Search for the cell housing the specified text and yield its [x, y] center coordinate. 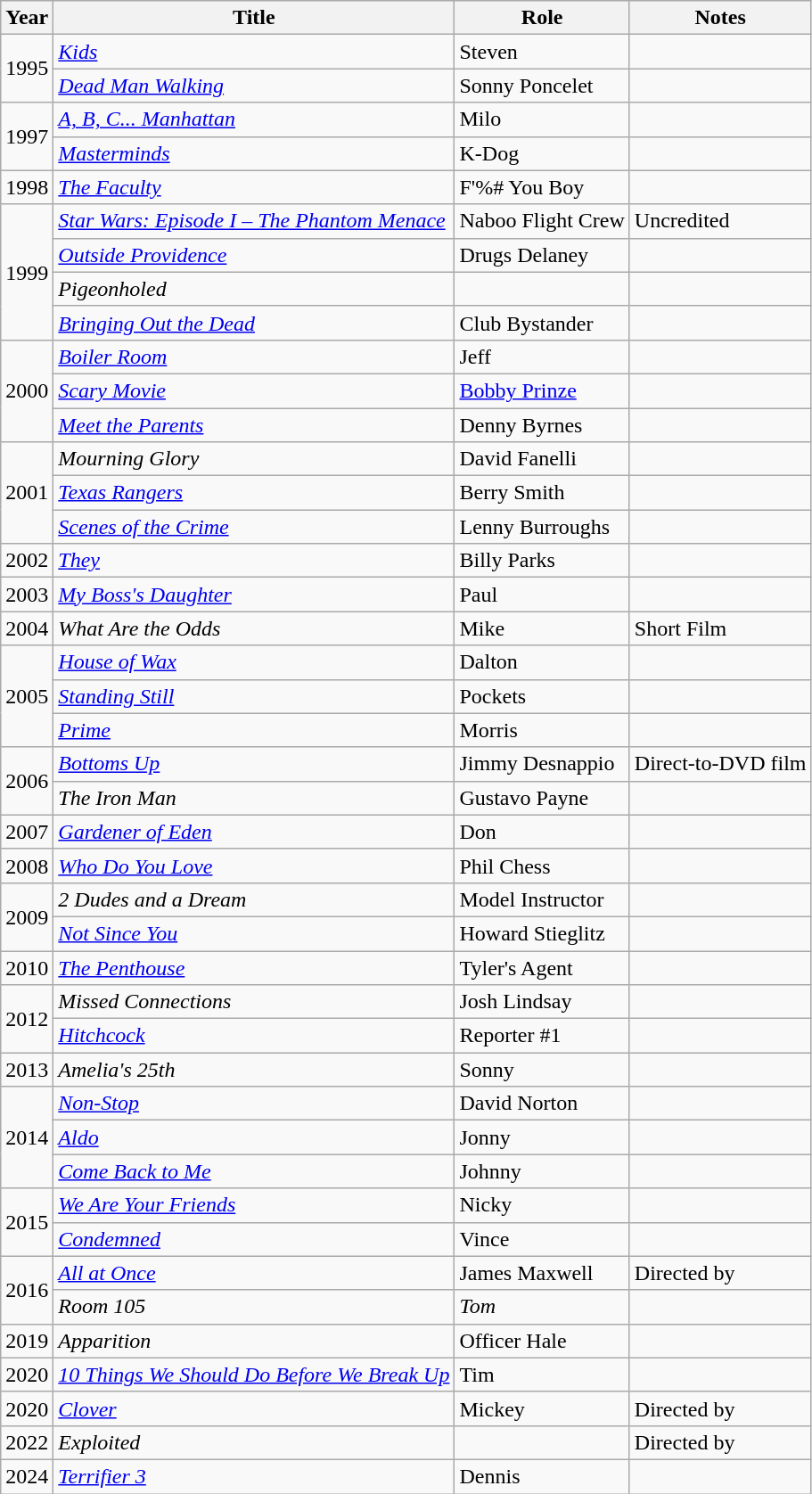
Direct-to-DVD film [720, 764]
Hitchcock [254, 1036]
Gustavo Payne [542, 798]
Steven [542, 52]
F'%# You Boy [542, 187]
Vince [542, 1239]
David Fanelli [542, 459]
2010 [27, 967]
Phil Chess [542, 866]
Sonny Poncelet [542, 86]
Don [542, 832]
2009 [27, 916]
Not Since You [254, 933]
What Are the Odds [254, 628]
1995 [27, 69]
Billy Parks [542, 561]
Officer Hale [542, 1341]
Mourning Glory [254, 459]
Amelia's 25th [254, 1070]
2007 [27, 832]
2008 [27, 866]
Kids [254, 52]
Jeff [542, 357]
K-Dog [542, 153]
House of Wax [254, 662]
2 Dudes and a Dream [254, 899]
10 Things We Should Do Before We Break Up [254, 1375]
Mickey [542, 1408]
The Iron Man [254, 798]
2006 [27, 781]
1998 [27, 187]
Apparition [254, 1341]
Jonny [542, 1137]
A, B, C... Manhattan [254, 119]
Boiler Room [254, 357]
Tom [542, 1307]
The Faculty [254, 187]
Notes [720, 18]
2001 [27, 493]
Mike [542, 628]
My Boss's Daughter [254, 595]
David Norton [542, 1104]
Model Instructor [542, 899]
Terrifier 3 [254, 1476]
2014 [27, 1137]
Pockets [542, 696]
Paul [542, 595]
We Are Your Friends [254, 1205]
Naboo Flight Crew [542, 221]
The Penthouse [254, 967]
Milo [542, 119]
Nicky [542, 1205]
Morris [542, 730]
Berry Smith [542, 493]
2000 [27, 390]
Pigeonholed [254, 289]
2016 [27, 1290]
Room 105 [254, 1307]
Title [254, 18]
1997 [27, 136]
Bobby Prinze [542, 390]
Bottoms Up [254, 764]
2002 [27, 561]
Condemned [254, 1239]
Aldo [254, 1137]
James Maxwell [542, 1273]
Drugs Delaney [542, 255]
Dead Man Walking [254, 86]
Meet the Parents [254, 425]
Scary Movie [254, 390]
Reporter #1 [542, 1036]
Club Bystander [542, 323]
Denny Byrnes [542, 425]
Role [542, 18]
Johnny [542, 1171]
Josh Lindsay [542, 1002]
2019 [27, 1341]
Texas Rangers [254, 493]
1999 [27, 272]
2022 [27, 1442]
2004 [27, 628]
Sonny [542, 1070]
Clover [254, 1408]
Short Film [720, 628]
Howard Stieglitz [542, 933]
Exploited [254, 1442]
Prime [254, 730]
2003 [27, 595]
Bringing Out the Dead [254, 323]
Missed Connections [254, 1002]
Come Back to Me [254, 1171]
Star Wars: Episode I – The Phantom Menace [254, 221]
Tyler's Agent [542, 967]
Dennis [542, 1476]
All at Once [254, 1273]
2012 [27, 1019]
Tim [542, 1375]
Who Do You Love [254, 866]
2015 [27, 1222]
Standing Still [254, 696]
Non-Stop [254, 1104]
2013 [27, 1070]
Scenes of the Crime [254, 527]
Uncredited [720, 221]
2005 [27, 696]
They [254, 561]
2024 [27, 1476]
Gardener of Eden [254, 832]
Jimmy Desnappio [542, 764]
Lenny Burroughs [542, 527]
Dalton [542, 662]
Outside Providence [254, 255]
Year [27, 18]
Masterminds [254, 153]
